Detect which cell encompasses the target text, then output its (x, y) center coordinate. 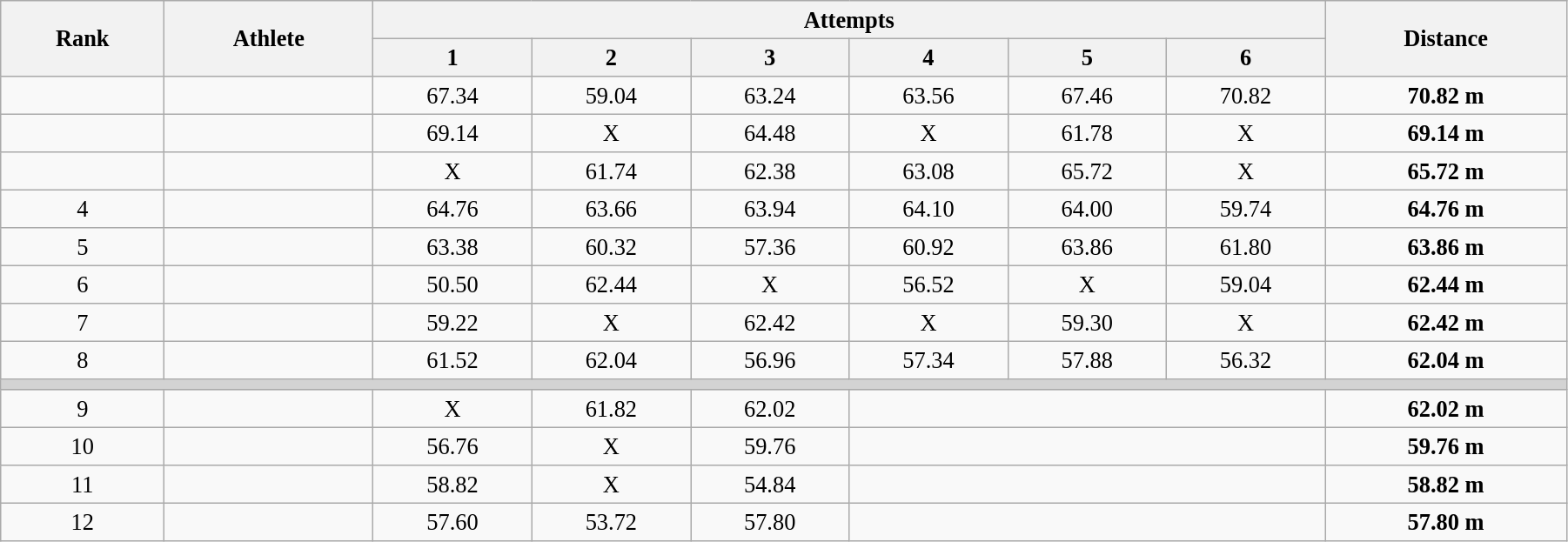
64.48 (770, 133)
63.38 (452, 247)
62.42 (770, 323)
59.22 (452, 323)
62.02 m (1446, 409)
60.92 (928, 247)
62.02 (770, 409)
63.56 (928, 95)
57.60 (452, 522)
8 (83, 360)
56.96 (770, 360)
57.80 (770, 522)
59.76 (770, 446)
69.14 m (1446, 133)
64.00 (1087, 209)
57.36 (770, 247)
62.42 m (1446, 323)
56.76 (452, 446)
63.66 (611, 209)
7 (83, 323)
61.78 (1087, 133)
62.04 m (1446, 360)
62.44 (611, 284)
2 (611, 57)
56.32 (1245, 360)
57.88 (1087, 360)
53.72 (611, 522)
63.24 (770, 95)
61.80 (1245, 247)
62.38 (770, 171)
61.74 (611, 171)
58.82 m (1446, 485)
56.52 (928, 284)
62.44 m (1446, 284)
65.72 (1087, 171)
57.34 (928, 360)
1 (452, 57)
9 (83, 409)
11 (83, 485)
69.14 (452, 133)
67.46 (1087, 95)
62.04 (611, 360)
63.94 (770, 209)
3 (770, 57)
60.32 (611, 247)
61.82 (611, 409)
59.74 (1245, 209)
54.84 (770, 485)
59.76 m (1446, 446)
Attempts (849, 19)
57.80 m (1446, 522)
Distance (1446, 38)
63.86 (1087, 247)
64.76 (452, 209)
12 (83, 522)
63.08 (928, 171)
50.50 (452, 284)
63.86 m (1446, 247)
64.76 m (1446, 209)
70.82 m (1446, 95)
61.52 (452, 360)
10 (83, 446)
Rank (83, 38)
70.82 (1245, 95)
67.34 (452, 95)
Athlete (269, 38)
58.82 (452, 485)
65.72 m (1446, 171)
64.10 (928, 209)
59.30 (1087, 323)
